Return the [x, y] coordinate for the center point of the cell that contains the specified text.  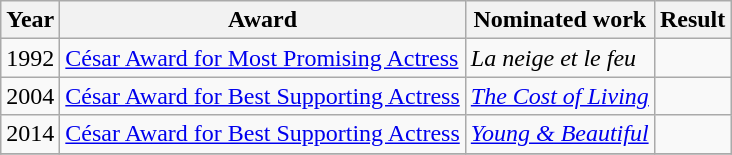
Year [30, 20]
The Cost of Living [560, 96]
1992 [30, 58]
Result [692, 20]
Award [262, 20]
2014 [30, 134]
César Award for Most Promising Actress [262, 58]
Nominated work [560, 20]
Young & Beautiful [560, 134]
2004 [30, 96]
La neige et le feu [560, 58]
